Determine the [x, y] coordinate at the center of the cell enclosing the given text.  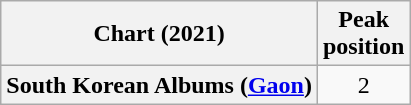
2 [363, 85]
South Korean Albums (Gaon) [160, 85]
Chart (2021) [160, 34]
Peakposition [363, 34]
